Determine the [x, y] coordinate at the center of the cell enclosing the given text.  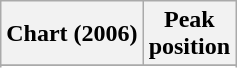
Peakposition [189, 34]
Chart (2006) [72, 34]
